Output the [x, y] coordinate of the center of the cell containing the given text.  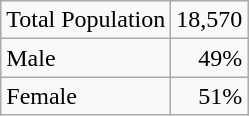
51% [210, 96]
Male [86, 58]
Female [86, 96]
18,570 [210, 20]
49% [210, 58]
Total Population [86, 20]
